Return [x, y] of the center of cell containing provided text 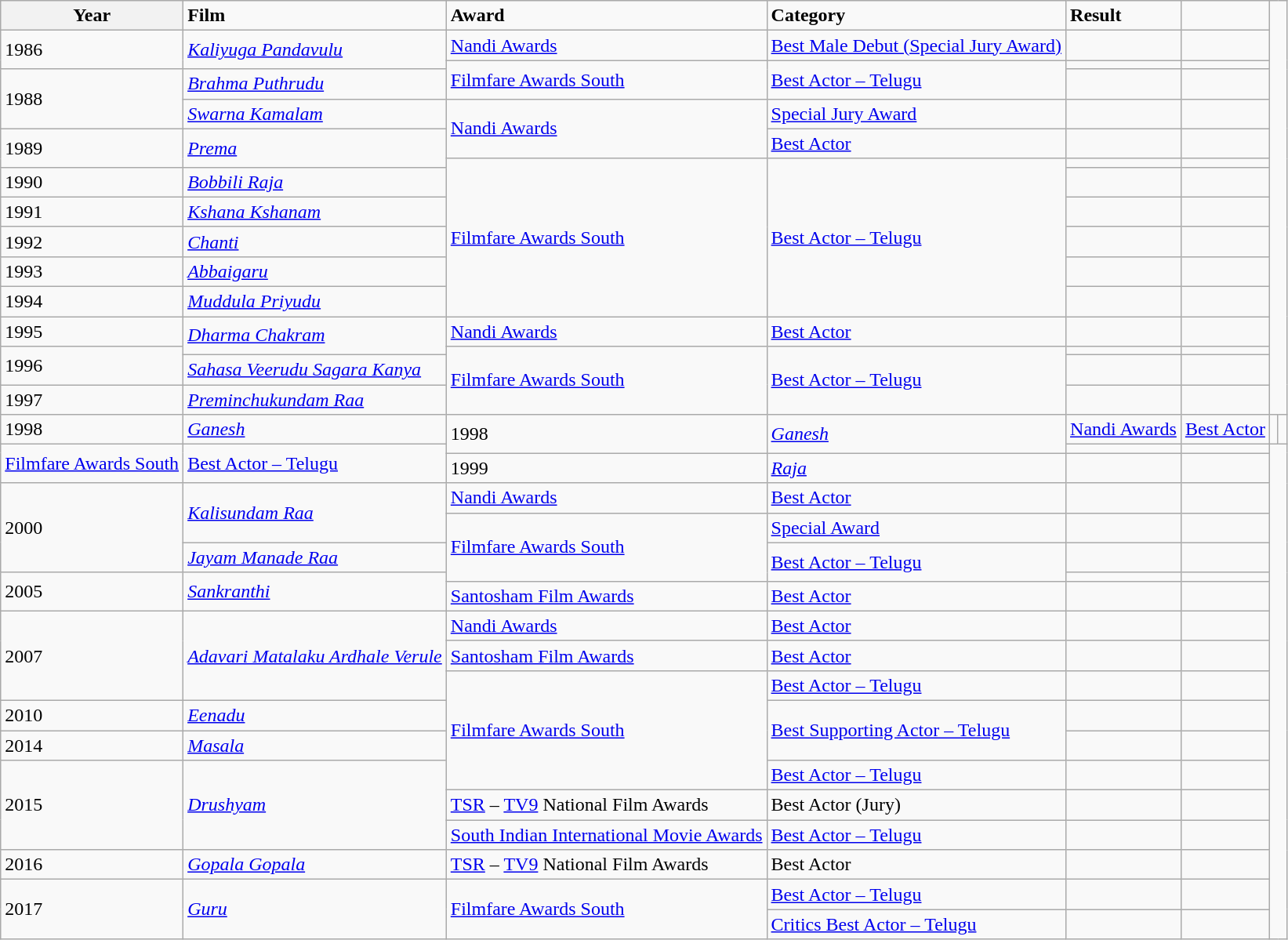
1997 [93, 400]
1994 [93, 301]
1986 [93, 50]
Best Actor (Jury) [916, 805]
1989 [93, 147]
1995 [93, 332]
Eenadu [315, 715]
Kshana Kshanam [315, 212]
Adavari Matalaku Ardhale Verule [315, 655]
Year [93, 16]
1993 [93, 271]
Best Supporting Actor – Telugu [916, 730]
Jayam Manade Raa [315, 557]
Dharma Chakram [315, 336]
2010 [93, 715]
Critics Best Actor – Telugu [916, 924]
Bobbili Raja [315, 182]
2005 [93, 591]
1988 [93, 99]
1992 [93, 241]
Masala [315, 746]
2014 [93, 746]
Award [607, 16]
Prema [315, 147]
Swarna Kamalam [315, 114]
Kaliyuga Pandavulu [315, 50]
Chanti [315, 241]
South Indian International Movie Awards [607, 835]
2015 [93, 805]
Abbaigaru [315, 271]
1991 [93, 212]
2007 [93, 655]
1996 [93, 365]
Preminchukundam Raa [315, 400]
1990 [93, 182]
2016 [93, 865]
Brahma Puthrudu [315, 84]
Raja [916, 468]
Best Male Debut (Special Jury Award) [916, 45]
2017 [93, 909]
Gopala Gopala [315, 865]
Film [315, 16]
Sahasa Veerudu Sagara Kanya [315, 370]
Result [1124, 16]
Kalisundam Raa [315, 513]
Category [916, 16]
1999 [607, 468]
Special Award [916, 528]
Muddula Priyudu [315, 301]
2000 [93, 528]
Special Jury Award [916, 114]
Drushyam [315, 805]
Guru [315, 909]
Sankranthi [315, 591]
